Provide the (x, y) coordinate of the cell's center where the given text is located.  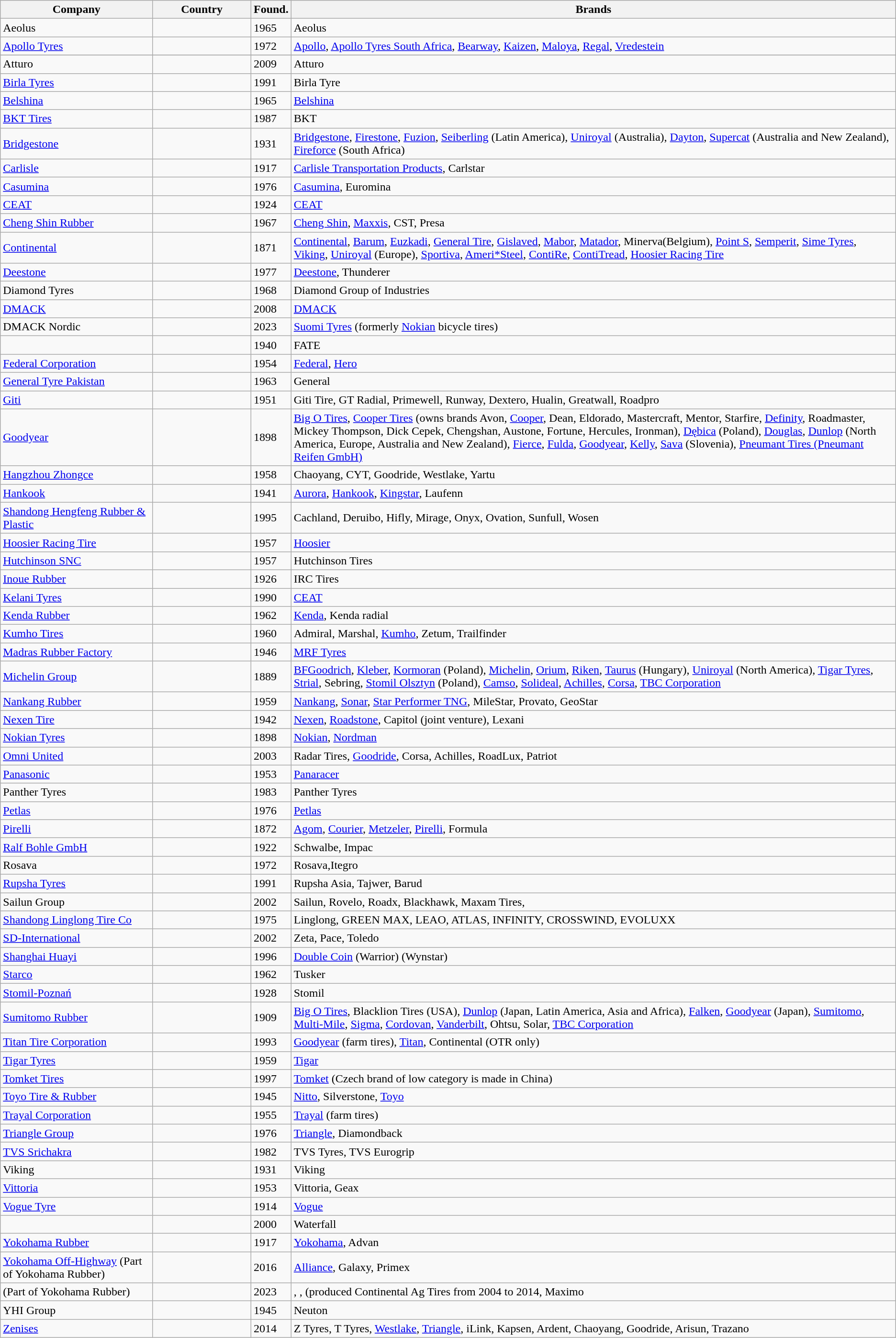
1968 (271, 291)
Deestone (77, 272)
1922 (271, 847)
Triangle Group (77, 1133)
Toyo Tire & Rubber (77, 1097)
Casumina, Euromina (594, 186)
Hoosier Racing Tire (77, 542)
2008 (271, 309)
BKT (594, 119)
1997 (271, 1079)
1955 (271, 1115)
Trayal Corporation (77, 1115)
Yokohama Rubber (77, 1243)
1928 (271, 993)
1960 (271, 634)
1941 (271, 493)
DMACK Nordic (77, 327)
Tigar (594, 1060)
Nokian Tyres (77, 738)
Diamond Group of Industries (594, 291)
Triangle, Diamondback (594, 1133)
1871 (271, 247)
Madras Rubber Factory (77, 652)
Kelani Tyres (77, 597)
1924 (271, 204)
Federal, Hero (594, 363)
Zenises (77, 1328)
1926 (271, 579)
(Part of Yokohama Rubber) (77, 1292)
Found. (271, 10)
Zeta, Pace, Toledo (594, 938)
Birla Tyre (594, 82)
Nankang Rubber (77, 701)
1967 (271, 223)
1963 (271, 382)
1990 (271, 597)
Country (202, 10)
2009 (271, 64)
Shanghai Huayi (77, 956)
1946 (271, 652)
Hutchinson Tires (594, 561)
Shandong Hengfeng Rubber & Plastic (77, 518)
Schwalbe, Impac (594, 847)
Apollo Tyres (77, 46)
Apollo, Apollo Tyres South Africa, Bearway, Kaizen, Maloya, Regal, Vredestein (594, 46)
Tomket Tires (77, 1079)
Vogue (594, 1206)
Z Tyres, T Tyres, Westlake, Triangle, iLink, Kapsen, Ardent, Chaoyang, Goodride, Arisun, Trazano (594, 1328)
Vogue Tyre (77, 1206)
Hankook (77, 493)
1996 (271, 956)
1954 (271, 363)
Nitto, Silverstone, Toyo (594, 1097)
Bridgestone (77, 144)
1889 (271, 677)
Goodyear (77, 438)
Chaoyang, CYT, Goodride, Westlake, Yartu (594, 475)
Stomil (594, 993)
Brands (594, 10)
Pirelli (77, 829)
1993 (271, 1042)
Rupsha Asia, Tajwer, Barud (594, 883)
Panaracer (594, 774)
1987 (271, 119)
Nokian, Nordman (594, 738)
Radar Tires, Goodride, Corsa, Achilles, RoadLux, Patriot (594, 756)
Tomket (Czech brand of low category is made in China) (594, 1079)
1983 (271, 792)
Kenda Rubber (77, 616)
General Tyre Pakistan (77, 382)
1940 (271, 345)
Trayal (farm tires) (594, 1115)
Michelin Group (77, 677)
Panasonic (77, 774)
Vittoria (77, 1188)
Hangzhou Zhongce (77, 475)
1872 (271, 829)
2003 (271, 756)
Yokohama Off-Highway (Part of Yokohama Rubber) (77, 1268)
Nankang, Sonar, Star Performer TNG, MileStar, Provato, GeoStar (594, 701)
Diamond Tyres (77, 291)
Titan Tire Corporation (77, 1042)
Waterfall (594, 1225)
Carlisle Transportation Products, Carlstar (594, 168)
Cheng Shin Rubber (77, 223)
Stomil-Poznań (77, 993)
Hoosier (594, 542)
MRF Tyres (594, 652)
Inoue Rubber (77, 579)
Cheng Shin, Maxxis, CST, Presa (594, 223)
Double Coin (Warrior) (Wynstar) (594, 956)
1975 (271, 920)
Sailun Group (77, 901)
Continental (77, 247)
2016 (271, 1268)
1977 (271, 272)
2014 (271, 1328)
Cachland, Deruibo, Hifly, Mirage, Onyx, Ovation, Sunfull, Wosen (594, 518)
Nexen Tire (77, 720)
Kumho Tires (77, 634)
2000 (271, 1225)
Ralf Bohle GmbH (77, 847)
TVS Srichakra (77, 1151)
IRC Tires (594, 579)
Hutchinson SNC (77, 561)
Rosava,Itegro (594, 865)
1942 (271, 720)
Vittoria, Geax (594, 1188)
BKT Tires (77, 119)
Shandong Linglong Tire Co (77, 920)
Birla Tyres (77, 82)
TVS Tyres, TVS Eurogrip (594, 1151)
Neuton (594, 1310)
General (594, 382)
1909 (271, 1018)
FATE (594, 345)
Casumina (77, 186)
Rosava (77, 865)
Tusker (594, 975)
Nexen, Roadstone, Capitol (joint venture), Lexani (594, 720)
Agom, Courier, Metzeler, Pirelli, Formula (594, 829)
1982 (271, 1151)
Alliance, Galaxy, Primex (594, 1268)
Deestone, Thunderer (594, 272)
1914 (271, 1206)
Linglong, GREEN MAX, LEAO, ATLAS, INFINITY, CROSSWIND, EVOLUXX (594, 920)
1958 (271, 475)
Starco (77, 975)
Suomi Tyres (formerly Nokian bicycle tires) (594, 327)
Yokohama, Advan (594, 1243)
Sailun, Rovelo, Roadx, Blackhawk, Maxam Tires, (594, 901)
Omni United (77, 756)
Giti Tire, GT Radial, Primewell, Runway, Dextero, Hualin, Greatwall, Roadpro (594, 400)
1951 (271, 400)
Aurora, Hankook, Kingstar, Laufenn (594, 493)
Sumitomo Rubber (77, 1018)
1995 (271, 518)
Federal Corporation (77, 363)
Kenda, Kenda radial (594, 616)
Goodyear (farm tires), Titan, Continental (OTR only) (594, 1042)
YHI Group (77, 1310)
Company (77, 10)
Giti (77, 400)
Rupsha Tyres (77, 883)
, , (produced Continental Ag Tires from 2004 to 2014, Maximo (594, 1292)
Admiral, Marshal, Kumho, Zetum, Trailfinder (594, 634)
Tigar Tyres (77, 1060)
Carlisle (77, 168)
SD-International (77, 938)
